Output the (x, y) coordinate of the center of the cell containing the given text.  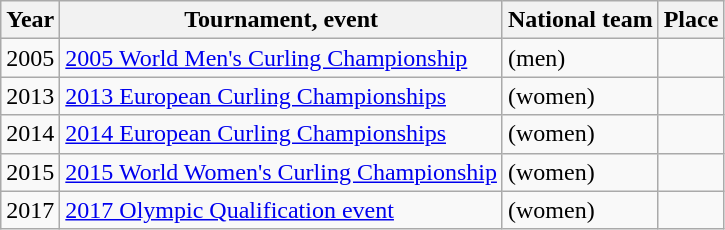
Place (691, 20)
(men) (580, 58)
2015 World Women's Curling Championship (282, 172)
2017 (30, 210)
2013 European Curling Championships (282, 96)
Tournament, event (282, 20)
2005 World Men's Curling Championship (282, 58)
2017 Olympic Qualification event (282, 210)
National team (580, 20)
2014 European Curling Championships (282, 134)
2015 (30, 172)
2005 (30, 58)
2013 (30, 96)
Year (30, 20)
2014 (30, 134)
